Detect which cell encompasses the target text, then output its (X, Y) center coordinate. 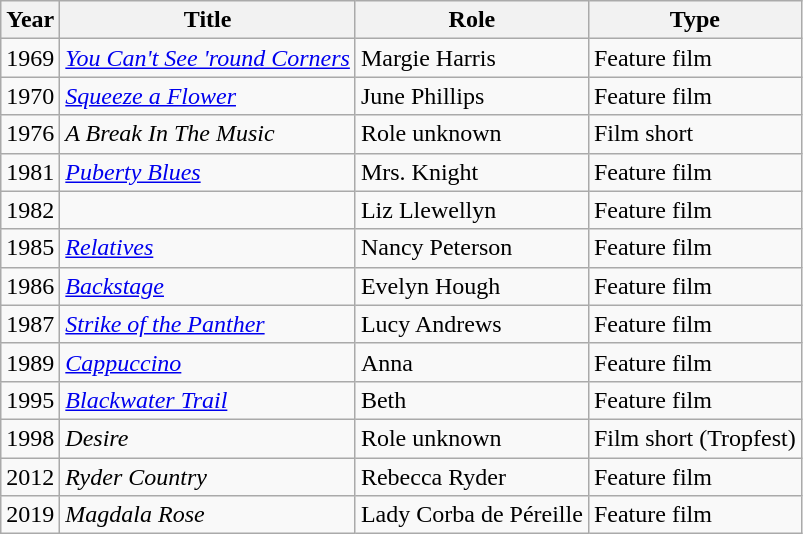
Liz Llewellyn (472, 210)
Role (472, 20)
1985 (30, 248)
Puberty Blues (208, 172)
Ryder Country (208, 477)
Strike of the Panther (208, 324)
A Break In The Music (208, 134)
Film short (Tropfest) (694, 438)
Anna (472, 362)
1987 (30, 324)
1969 (30, 58)
Lady Corba de Péreille (472, 515)
June Phillips (472, 96)
Relatives (208, 248)
Blackwater Trail (208, 400)
1989 (30, 362)
Backstage (208, 286)
Beth (472, 400)
Mrs. Knight (472, 172)
Type (694, 20)
Rebecca Ryder (472, 477)
Squeeze a Flower (208, 96)
Evelyn Hough (472, 286)
1976 (30, 134)
Margie Harris (472, 58)
1995 (30, 400)
1998 (30, 438)
1982 (30, 210)
Year (30, 20)
1986 (30, 286)
Lucy Andrews (472, 324)
2012 (30, 477)
Desire (208, 438)
Title (208, 20)
1970 (30, 96)
1981 (30, 172)
Film short (694, 134)
2019 (30, 515)
Nancy Peterson (472, 248)
You Can't See 'round Corners (208, 58)
Cappuccino (208, 362)
Magdala Rose (208, 515)
